For the text-containing cell, return its midpoint in [X, Y] coordinate format. 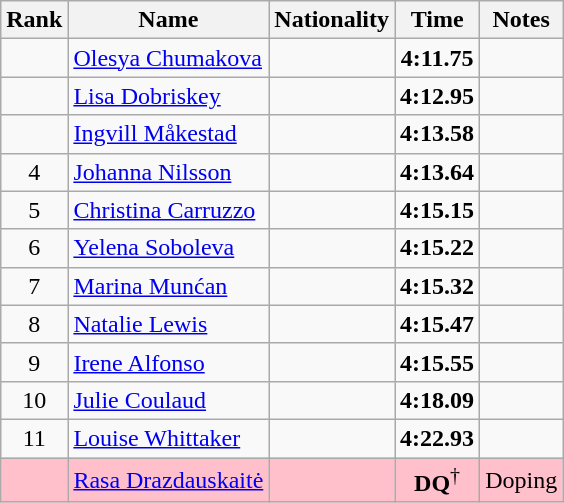
11 [34, 438]
6 [34, 248]
8 [34, 324]
4:22.93 [438, 438]
5 [34, 210]
9 [34, 362]
Rasa Drazdauskaitė [168, 480]
4:13.58 [438, 134]
Louise Whittaker [168, 438]
4:11.75 [438, 58]
4 [34, 172]
Notes [522, 20]
Christina Carruzzo [168, 210]
DQ† [438, 480]
4:18.09 [438, 400]
4:12.95 [438, 96]
7 [34, 286]
4:15.32 [438, 286]
4:15.55 [438, 362]
Name [168, 20]
10 [34, 400]
Lisa Dobriskey [168, 96]
Ingvill Måkestad [168, 134]
Yelena Soboleva [168, 248]
Johanna Nilsson [168, 172]
4:15.22 [438, 248]
Doping [522, 480]
Rank [34, 20]
4:15.47 [438, 324]
Nationality [332, 20]
4:13.64 [438, 172]
Marina Munćan [168, 286]
Time [438, 20]
Irene Alfonso [168, 362]
Olesya Chumakova [168, 58]
Natalie Lewis [168, 324]
4:15.15 [438, 210]
Julie Coulaud [168, 400]
